Output the (X, Y) coordinate of the center of the cell containing the given text.  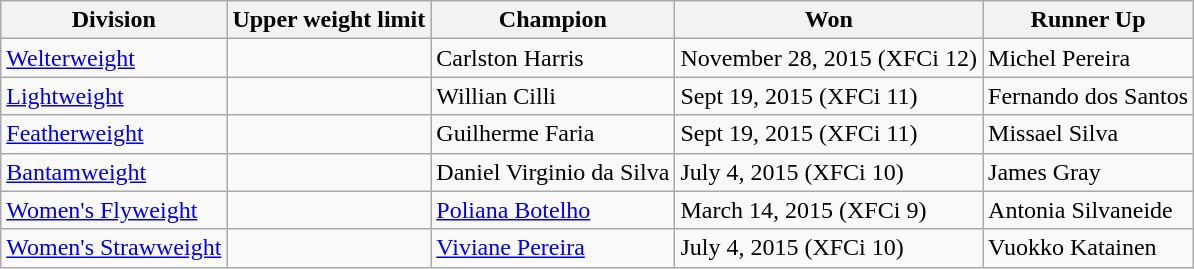
Featherweight (114, 134)
Missael Silva (1088, 134)
Poliana Botelho (553, 210)
Viviane Pereira (553, 248)
Welterweight (114, 58)
James Gray (1088, 172)
Women's Strawweight (114, 248)
Lightweight (114, 96)
Guilherme Faria (553, 134)
Runner Up (1088, 20)
Bantamweight (114, 172)
Carlston Harris (553, 58)
Division (114, 20)
November 28, 2015 (XFCi 12) (829, 58)
Antonia Silvaneide (1088, 210)
Daniel Virginio da Silva (553, 172)
Willian Cilli (553, 96)
Women's Flyweight (114, 210)
Fernando dos Santos (1088, 96)
Upper weight limit (329, 20)
Won (829, 20)
March 14, 2015 (XFCi 9) (829, 210)
Vuokko Katainen (1088, 248)
Michel Pereira (1088, 58)
Champion (553, 20)
